Search for the cell housing the specified text and yield its (x, y) center coordinate. 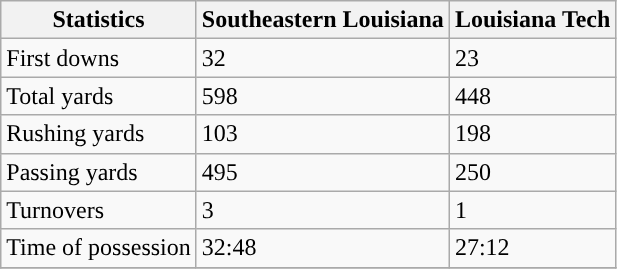
27:12 (532, 248)
23 (532, 58)
1 (532, 210)
Rushing yards (99, 134)
250 (532, 172)
32:48 (322, 248)
First downs (99, 58)
Turnovers (99, 210)
Time of possession (99, 248)
32 (322, 58)
103 (322, 134)
Total yards (99, 96)
448 (532, 96)
198 (532, 134)
598 (322, 96)
3 (322, 210)
Southeastern Louisiana (322, 20)
Statistics (99, 20)
Passing yards (99, 172)
495 (322, 172)
Louisiana Tech (532, 20)
